Determine the [x, y] coordinate at the center of the cell enclosing the given text.  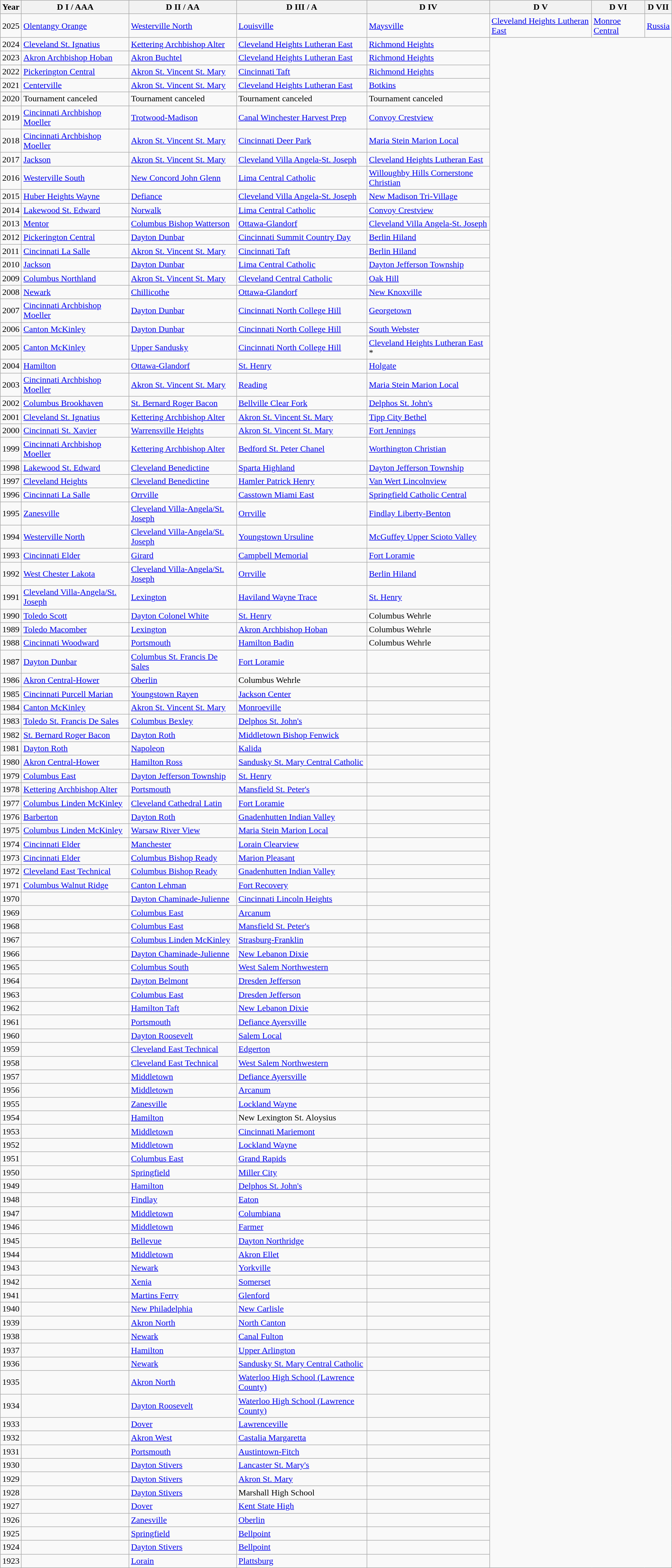
1957 [11, 1077]
Lorain [182, 1561]
1926 [11, 1520]
Tipp City Bethel [428, 417]
2006 [11, 329]
Yorkville [302, 1268]
2005 [11, 348]
Columbus Northland [75, 278]
Cleveland Cathedral Latin [182, 803]
2011 [11, 251]
1965 [11, 967]
Cincinnati Woodward [75, 643]
D VII [658, 7]
1998 [11, 467]
New Knoxville [428, 292]
1947 [11, 1213]
Worthington Christian [428, 449]
1973 [11, 858]
2020 [11, 99]
1992 [11, 574]
1983 [11, 721]
1982 [11, 735]
Findlay Liberty-Benton [428, 514]
Lawrenceville [302, 1424]
Springfield Catholic Central [428, 495]
D I / AAA [75, 7]
Napoleon [182, 749]
1950 [11, 1172]
1978 [11, 790]
Youngstown Ursuline [302, 537]
1963 [11, 995]
1993 [11, 555]
Casstown Miami East [302, 495]
Martins Ferry [182, 1295]
Columbus Bishop Watterson [182, 224]
1996 [11, 495]
1986 [11, 680]
Fort Recovery [302, 885]
Columbus Brookhaven [75, 403]
2000 [11, 430]
1976 [11, 817]
Hamilton Badin [302, 643]
West Chester Lakota [75, 574]
Cleveland Heights Lutheran East * [428, 348]
Columbus Bexley [182, 721]
Grand Rapids [302, 1158]
2024 [11, 44]
1990 [11, 616]
Georgetown [428, 310]
1923 [11, 1561]
1936 [11, 1364]
Canal Winchester Harvest Prep [302, 117]
2016 [11, 177]
1960 [11, 1036]
Somerset [302, 1282]
1988 [11, 643]
2012 [11, 237]
Warsaw River View [182, 831]
Barberton [75, 817]
2015 [11, 196]
Westerville South [75, 177]
1954 [11, 1118]
Monroeville [302, 707]
Cincinnati Deer Park [302, 141]
1968 [11, 926]
1932 [11, 1438]
2002 [11, 403]
Willoughby Hills Cornerstone Christian [428, 177]
1933 [11, 1424]
1975 [11, 831]
Year [11, 7]
1944 [11, 1254]
1985 [11, 694]
McGuffey Upper Scioto Valley [428, 537]
1952 [11, 1145]
New Madison Tri-Village [428, 196]
1938 [11, 1336]
Austintown-Fitch [302, 1452]
1962 [11, 1008]
1967 [11, 940]
2004 [11, 366]
1940 [11, 1309]
Fort Jennings [428, 430]
1955 [11, 1104]
Monroe Central [618, 26]
2017 [11, 159]
Louisville [302, 26]
Norwalk [182, 210]
Huber Heights Wayne [75, 196]
Girard [182, 555]
Canal Fulton [302, 1336]
Glenford [302, 1295]
2023 [11, 58]
1935 [11, 1382]
Campbell Memorial [302, 555]
2022 [11, 71]
Cincinnati Summit Country Day [302, 237]
Jackson Center [302, 694]
Strasburg-Franklin [302, 940]
Akron Ellet [302, 1254]
Mentor [75, 224]
Marion Pleasant [302, 858]
1958 [11, 1063]
1977 [11, 803]
D V [541, 7]
Cincinnati Mariemont [302, 1131]
Russia [658, 26]
1970 [11, 899]
Cincinnati St. Xavier [75, 430]
2018 [11, 141]
Bellevue [182, 1241]
Lancaster St. Mary's [302, 1465]
Kent State High [302, 1506]
South Webster [428, 329]
North Canton [302, 1323]
1943 [11, 1268]
D II / AA [182, 7]
Columbus Walnut Ridge [75, 885]
1941 [11, 1295]
Cleveland Heights [75, 481]
Salem Local [302, 1036]
Kalida [302, 749]
2019 [11, 117]
1927 [11, 1506]
D VI [618, 7]
1979 [11, 776]
Oak Hill [428, 278]
Hamilton Ross [182, 762]
1925 [11, 1534]
1961 [11, 1022]
1937 [11, 1350]
Cleveland Central Catholic [302, 278]
1945 [11, 1241]
1980 [11, 762]
New Concord John Glenn [182, 177]
2009 [11, 278]
1999 [11, 449]
New Lexington St. Aloysius [302, 1118]
1984 [11, 707]
Columbiana [302, 1213]
Chillicothe [182, 292]
1942 [11, 1282]
1930 [11, 1465]
2007 [11, 310]
2001 [11, 417]
Findlay [182, 1200]
2010 [11, 265]
Dayton Belmont [182, 981]
Youngstown Rayen [182, 694]
Toledo Scott [75, 616]
1994 [11, 537]
1964 [11, 981]
1949 [11, 1186]
Castalia Margaretta [302, 1438]
1948 [11, 1200]
New Philadelphia [182, 1309]
Manchester [182, 844]
Toledo Macomber [75, 629]
2025 [11, 26]
Reading [302, 384]
1951 [11, 1158]
1997 [11, 481]
Marshall High School [302, 1493]
2008 [11, 292]
Columbus St. Francis De Sales [182, 662]
Hamler Patrick Henry [302, 481]
Cincinnati Lincoln Heights [302, 899]
Eaton [302, 1200]
Columbus South [182, 967]
1969 [11, 912]
Dayton Northridge [302, 1241]
Bedford St. Peter Chanel [302, 449]
Defiance [182, 196]
2021 [11, 85]
Akron Buchtel [182, 58]
Middletown Bishop Fenwick [302, 735]
1956 [11, 1090]
D IV [428, 7]
1959 [11, 1049]
Canton Lehman [182, 885]
Maysville [428, 26]
1939 [11, 1323]
1991 [11, 597]
Holgate [428, 366]
Warrensville Heights [182, 430]
2014 [11, 210]
Cincinnati Purcell Marian [75, 694]
1966 [11, 954]
1946 [11, 1227]
Centerville [75, 85]
1974 [11, 844]
Botkins [428, 85]
Plattsburg [302, 1561]
Akron St. Mary [302, 1479]
1989 [11, 629]
Olentangy Orange [75, 26]
1953 [11, 1131]
Upper Arlington [302, 1350]
Toledo St. Francis De Sales [75, 721]
Farmer [302, 1227]
Edgerton [302, 1049]
Xenia [182, 1282]
1929 [11, 1479]
1987 [11, 662]
Lorain Clearview [302, 844]
Akron West [182, 1438]
Dayton Colonel White [182, 616]
1971 [11, 885]
New Carlisle [302, 1309]
Sparta Highland [302, 467]
1995 [11, 514]
2003 [11, 384]
2013 [11, 224]
1928 [11, 1493]
Upper Sandusky [182, 348]
D III / A [302, 7]
Haviland Wayne Trace [302, 597]
Trotwood-Madison [182, 117]
1972 [11, 871]
1931 [11, 1452]
Van Wert Lincolnview [428, 481]
1934 [11, 1405]
1981 [11, 749]
1924 [11, 1547]
Miller City [302, 1172]
Hamilton Taft [182, 1008]
Bellville Clear Fork [302, 403]
